Capture the cell that displays the provided text and extract its [x, y] central coordinate. 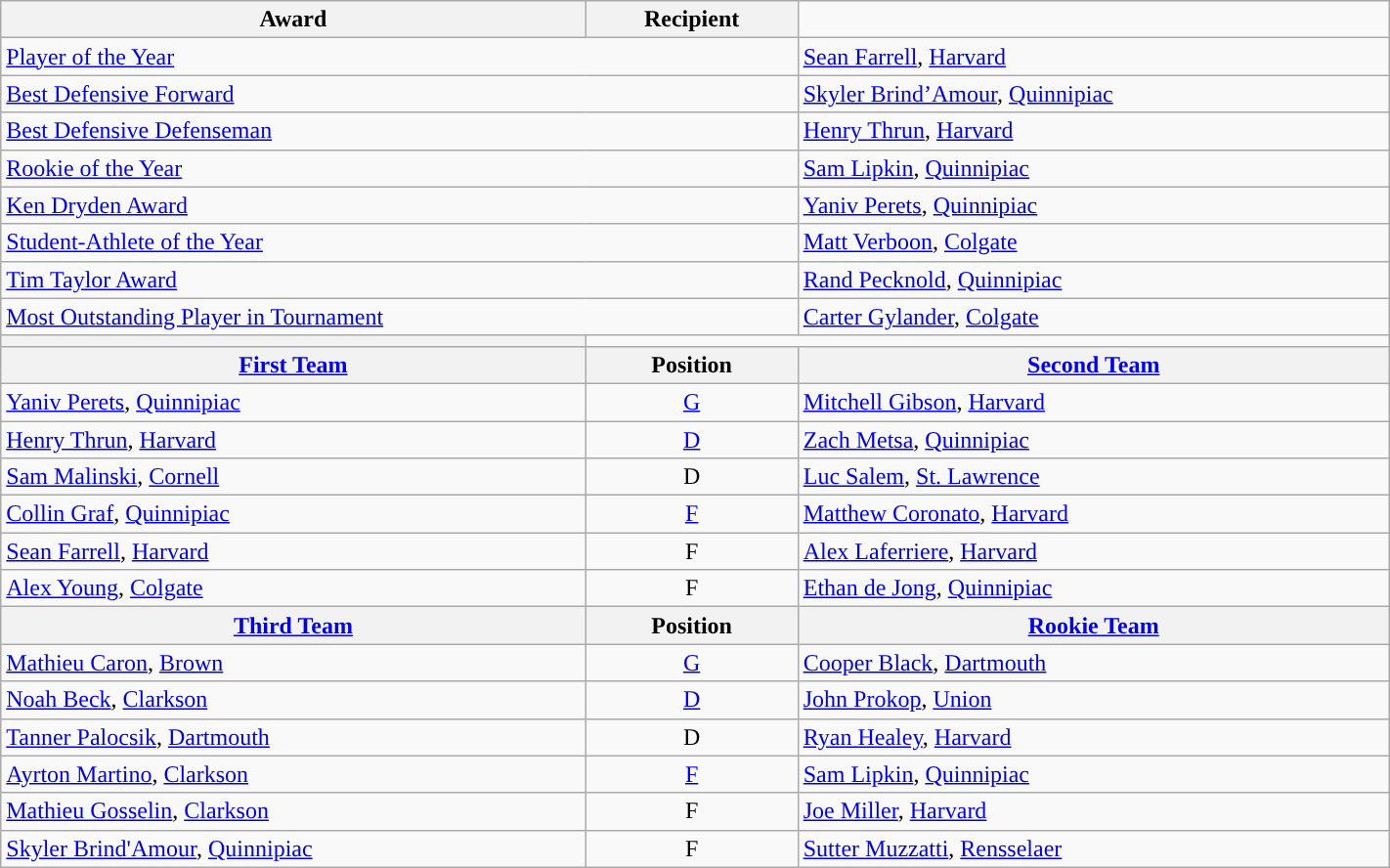
Mitchell Gibson, Harvard [1093, 402]
Rookie Team [1093, 626]
Award [293, 20]
Collin Graf, Quinnipiac [293, 514]
Sutter Muzzatti, Rensselaer [1093, 848]
Tim Taylor Award [399, 280]
Rand Pecknold, Quinnipiac [1093, 280]
Joe Miller, Harvard [1093, 811]
John Prokop, Union [1093, 700]
Student-Athlete of the Year [399, 242]
Third Team [293, 626]
Rookie of the Year [399, 168]
Most Outstanding Player in Tournament [399, 317]
Alex Laferriere, Harvard [1093, 551]
Second Team [1093, 365]
Sam Malinski, Cornell [293, 477]
Ryan Healey, Harvard [1093, 737]
Ken Dryden Award [399, 205]
Skyler Brind’Amour, Quinnipiac [1093, 94]
Mathieu Caron, Brown [293, 663]
Zach Metsa, Quinnipiac [1093, 439]
Best Defensive Defenseman [399, 131]
Matt Verboon, Colgate [1093, 242]
Alex Young, Colgate [293, 588]
Skyler Brind'Amour, Quinnipiac [293, 848]
Tanner Palocsik, Dartmouth [293, 737]
First Team [293, 365]
Best Defensive Forward [399, 94]
Carter Gylander, Colgate [1093, 317]
Player of the Year [399, 57]
Cooper Black, Dartmouth [1093, 663]
Luc Salem, St. Lawrence [1093, 477]
Ethan de Jong, Quinnipiac [1093, 588]
Noah Beck, Clarkson [293, 700]
Matthew Coronato, Harvard [1093, 514]
Mathieu Gosselin, Clarkson [293, 811]
Ayrton Martino, Clarkson [293, 774]
Recipient [692, 20]
